Detect which cell encompasses the target text, then output its [x, y] center coordinate. 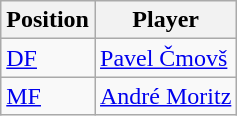
DF [48, 58]
André Moritz [165, 96]
MF [48, 96]
Pavel Čmovš [165, 58]
Position [48, 20]
Player [165, 20]
